Locate the cell with the specified text and output its [x, y] center coordinate. 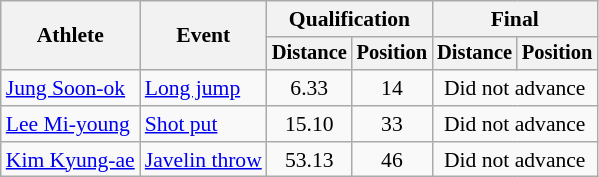
Long jump [204, 88]
Athlete [70, 36]
Final [514, 19]
Qualification [350, 19]
Lee Mi-young [70, 124]
Shot put [204, 124]
Jung Soon-ok [70, 88]
Event [204, 36]
33 [392, 124]
6.33 [310, 88]
14 [392, 88]
15.10 [310, 124]
